Capture the cell that displays the provided text and extract its (x, y) central coordinate. 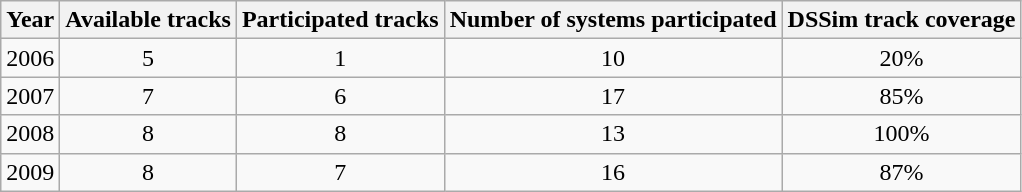
6 (340, 96)
5 (148, 58)
87% (902, 172)
Year (30, 20)
17 (613, 96)
DSSim track coverage (902, 20)
2007 (30, 96)
1 (340, 58)
Participated tracks (340, 20)
13 (613, 134)
Available tracks (148, 20)
20% (902, 58)
2006 (30, 58)
85% (902, 96)
100% (902, 134)
Number of systems participated (613, 20)
10 (613, 58)
2009 (30, 172)
2008 (30, 134)
16 (613, 172)
